Determine the [X, Y] coordinate at the center of the cell enclosing the given text.  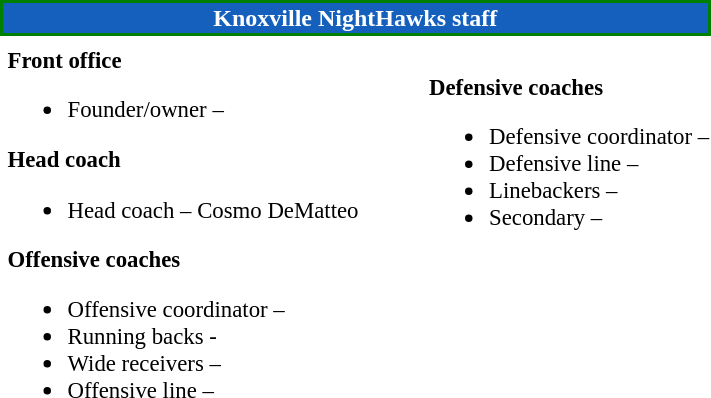
Knoxville NightHawks staff [356, 18]
